Detect which cell encompasses the target text, then output its (x, y) center coordinate. 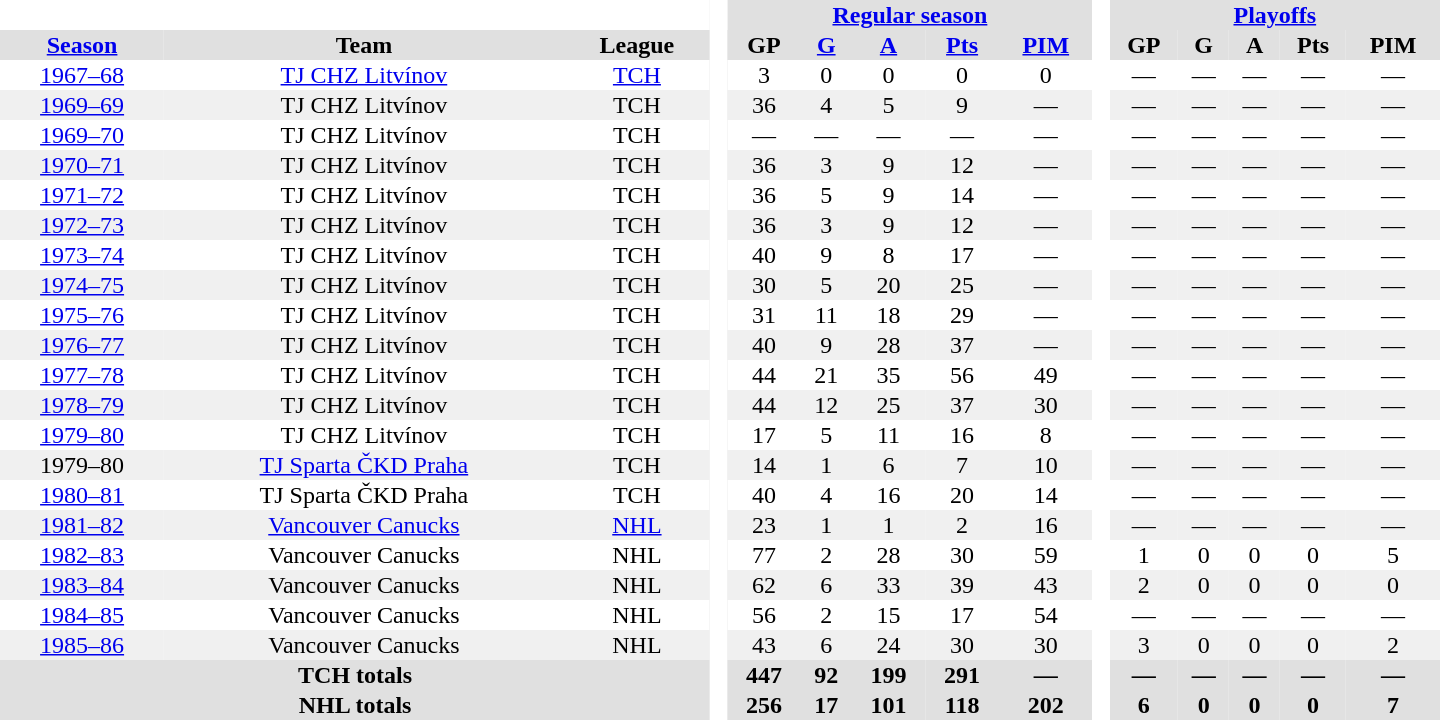
33 (889, 585)
League (638, 45)
199 (889, 675)
21 (826, 375)
TCH totals (355, 675)
49 (1046, 375)
54 (1046, 615)
1982–83 (82, 555)
1977–78 (82, 375)
1967–68 (82, 75)
1978–79 (82, 405)
Team (364, 45)
1976–77 (82, 345)
35 (889, 375)
29 (962, 315)
1969–69 (82, 105)
18 (889, 315)
31 (764, 315)
202 (1046, 705)
1983–84 (82, 585)
10 (1046, 465)
1971–72 (82, 195)
1972–73 (82, 225)
62 (764, 585)
1985–86 (82, 645)
15 (889, 615)
Regular season (910, 15)
92 (826, 675)
291 (962, 675)
1980–81 (82, 495)
118 (962, 705)
101 (889, 705)
1975–76 (82, 315)
1974–75 (82, 285)
Season (82, 45)
1981–82 (82, 525)
NHL totals (355, 705)
256 (764, 705)
1970–71 (82, 165)
59 (1046, 555)
24 (889, 645)
Playoffs (1275, 15)
1973–74 (82, 255)
23 (764, 525)
1969–70 (82, 135)
447 (764, 675)
77 (764, 555)
39 (962, 585)
1984–85 (82, 615)
